Search for the cell housing the specified text and yield its [x, y] center coordinate. 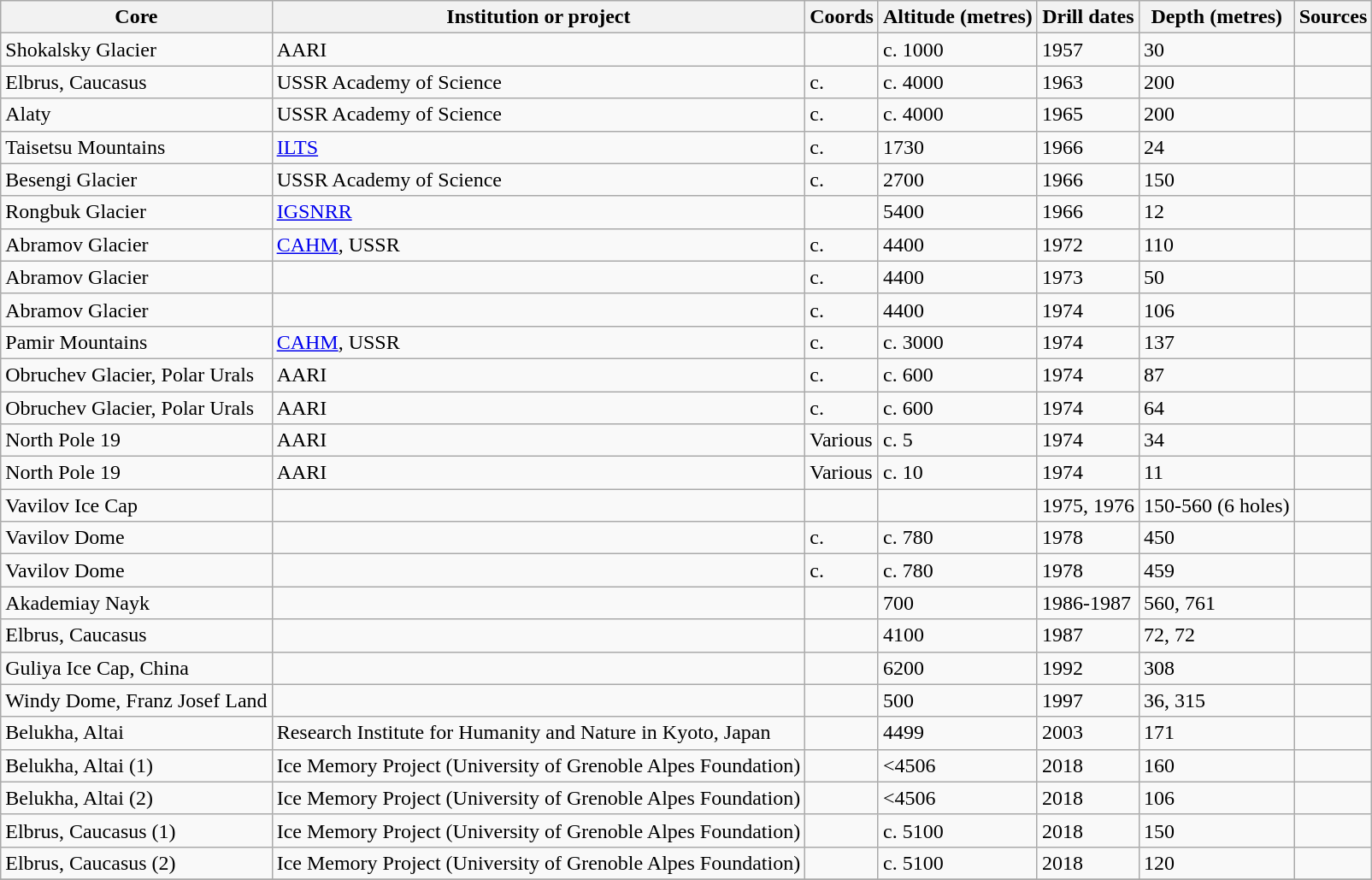
308 [1216, 668]
160 [1216, 765]
4499 [957, 733]
c. 10 [957, 473]
1973 [1087, 277]
c. 5 [957, 440]
Sources [1334, 17]
Altitude (metres) [957, 17]
171 [1216, 733]
1987 [1087, 635]
11 [1216, 473]
459 [1216, 570]
6200 [957, 668]
Vavilov Ice Cap [137, 505]
1972 [1087, 245]
110 [1216, 245]
1965 [1087, 115]
12 [1216, 212]
Belukha, Altai (2) [137, 798]
150-560 (6 holes) [1216, 505]
Depth (metres) [1216, 17]
Belukha, Altai [137, 733]
1730 [957, 147]
1975, 1976 [1087, 505]
Elbrus, Caucasus (2) [137, 863]
Drill dates [1087, 17]
Alaty [137, 115]
50 [1216, 277]
64 [1216, 408]
Core [137, 17]
Rongbuk Glacier [137, 212]
36, 315 [1216, 700]
1992 [1087, 668]
Pamir Mountains [137, 342]
137 [1216, 342]
72, 72 [1216, 635]
1997 [1087, 700]
Akademiay Nayk [137, 603]
1986-1987 [1087, 603]
450 [1216, 538]
Taisetsu Mountains [137, 147]
Elbrus, Caucasus (1) [137, 830]
Coords [842, 17]
c. 3000 [957, 342]
700 [957, 603]
5400 [957, 212]
ILTS [539, 147]
24 [1216, 147]
34 [1216, 440]
120 [1216, 863]
Shokalsky Glacier [137, 50]
IGSNRR [539, 212]
Guliya Ice Cap, China [137, 668]
2700 [957, 180]
1957 [1087, 50]
Institution or project [539, 17]
1963 [1087, 82]
Besengi Glacier [137, 180]
2003 [1087, 733]
4100 [957, 635]
Windy Dome, Franz Josef Land [137, 700]
Belukha, Altai (1) [137, 765]
560, 761 [1216, 603]
Research Institute for Humanity and Nature in Kyoto, Japan [539, 733]
500 [957, 700]
87 [1216, 375]
c. 1000 [957, 50]
30 [1216, 50]
